Scan for the cell matching the given text and deliver its (X, Y) coordinate at center. 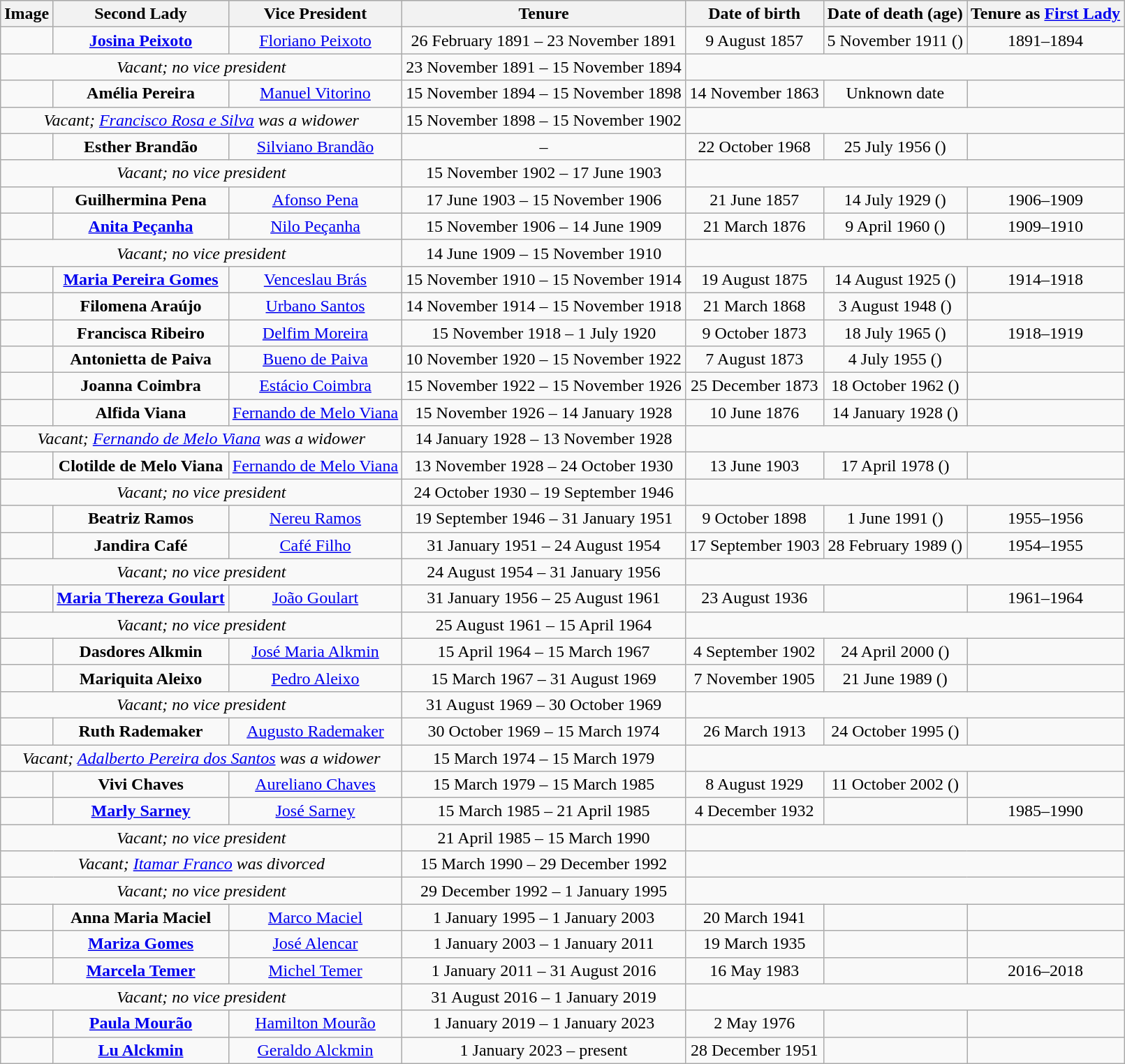
Pedro Aleixo (315, 678)
15 November 1926 – 14 January 1928 (544, 413)
14 January 1928 () (895, 413)
17 June 1903 – 15 November 1906 (544, 200)
Lu Alckmin (141, 1050)
15 March 1990 – 29 December 1992 (544, 864)
21 March 1868 (754, 306)
7 November 1905 (754, 678)
Tenure as First Lady (1046, 14)
24 October 1930 – 19 September 1946 (544, 492)
22 October 1968 (754, 147)
15 November 1906 – 14 June 1909 (544, 226)
23 November 1891 – 15 November 1894 (544, 67)
Floriano Peixoto (315, 40)
Joanna Coimbra (141, 386)
Hamilton Mourão (315, 1024)
Clotilde de Melo Viana (141, 466)
15 March 1985 – 21 April 1985 (544, 811)
15 April 1964 – 15 March 1967 (544, 651)
Michel Temer (315, 970)
31 August 1969 – 30 October 1969 (544, 704)
14 November 1863 (754, 94)
Vacant; Adalberto Pereira dos Santos was a widower (201, 758)
1918–1919 (1046, 333)
Maria Thereza Goulart (141, 598)
17 April 1978 () (895, 466)
15 March 1979 – 15 March 1985 (544, 785)
31 January 1951 – 24 August 1954 (544, 545)
Beatriz Ramos (141, 519)
Ruth Rademaker (141, 731)
8 August 1929 (754, 785)
Esther Brandão (141, 147)
15 November 1922 – 15 November 1926 (544, 386)
17 September 1903 (754, 545)
1955–1956 (1046, 519)
24 October 1995 () (895, 731)
Café Filho (315, 545)
4 September 1902 (754, 651)
15 March 1974 – 15 March 1979 (544, 758)
10 June 1876 (754, 413)
2 May 1976 (754, 1024)
16 May 1983 (754, 970)
Jandira Café (141, 545)
26 March 1913 (754, 731)
2016–2018 (1046, 970)
Josina Peixoto (141, 40)
25 July 1956 () (895, 147)
9 October 1873 (754, 333)
28 December 1951 (754, 1050)
24 April 2000 () (895, 651)
Estácio Coimbra (315, 386)
19 August 1875 (754, 279)
21 June 1989 () (895, 678)
Maria Pereira Gomes (141, 279)
João Goulart (315, 598)
14 July 1929 () (895, 200)
Bueno de Paiva (315, 360)
Nereu Ramos (315, 519)
Manuel Vitorino (315, 94)
1985–1990 (1046, 811)
9 April 1960 () (895, 226)
15 November 1898 – 15 November 1902 (544, 120)
Marco Maciel (315, 917)
4 December 1932 (754, 811)
25 August 1961 – 15 April 1964 (544, 625)
Geraldo Alckmin (315, 1050)
21 March 1876 (754, 226)
José Alencar (315, 944)
18 October 1962 () (895, 386)
1909–1910 (1046, 226)
1 January 2003 – 1 January 2011 (544, 944)
21 June 1857 (754, 200)
14 August 1925 () (895, 279)
1 June 1991 () (895, 519)
14 January 1928 – 13 November 1928 (544, 439)
9 October 1898 (754, 519)
José Maria Alkmin (315, 651)
Guilhermina Pena (141, 200)
Augusto Rademaker (315, 731)
Vacant; Fernando de Melo Viana was a widower (201, 439)
Anna Maria Maciel (141, 917)
3 August 1948 () (895, 306)
Filomena Araújo (141, 306)
Silviano Brandão (315, 147)
Unknown date (895, 94)
15 November 1894 – 15 November 1898 (544, 94)
Vacant; Itamar Franco was divorced (201, 864)
Mariza Gomes (141, 944)
Anita Peçanha (141, 226)
Mariquita Aleixo (141, 678)
1891–1894 (1046, 40)
Amélia Pereira (141, 94)
1 January 2023 – present (544, 1050)
21 April 1985 – 15 March 1990 (544, 838)
Nilo Peçanha (315, 226)
Dasdores Alkmin (141, 651)
1906–1909 (1046, 200)
25 December 1873 (754, 386)
26 February 1891 – 23 November 1891 (544, 40)
11 October 2002 () (895, 785)
14 November 1914 – 15 November 1918 (544, 306)
14 June 1909 – 15 November 1910 (544, 253)
Vivi Chaves (141, 785)
Date of birth (754, 14)
24 August 1954 – 31 January 1956 (544, 572)
Antonietta de Paiva (141, 360)
1961–1964 (1046, 598)
15 March 1967 – 31 August 1969 (544, 678)
1 January 2019 – 1 January 2023 (544, 1024)
23 August 1936 (754, 598)
Second Lady (141, 14)
Vice President (315, 14)
28 February 1989 () (895, 545)
Delfim Moreira (315, 333)
15 November 1918 – 1 July 1920 (544, 333)
18 July 1965 () (895, 333)
15 November 1902 – 17 June 1903 (544, 173)
19 March 1935 (754, 944)
4 July 1955 () (895, 360)
Afonso Pena (315, 200)
Tenure (544, 14)
1 January 2011 – 31 August 2016 (544, 970)
30 October 1969 – 15 March 1974 (544, 731)
Date of death (age) (895, 14)
– (544, 147)
13 November 1928 – 24 October 1930 (544, 466)
1954–1955 (1046, 545)
Vacant; Francisco Rosa e Silva was a widower (201, 120)
Paula Mourão (141, 1024)
1914–1918 (1046, 279)
Aureliano Chaves (315, 785)
1 January 1995 – 1 January 2003 (544, 917)
13 June 1903 (754, 466)
29 December 1992 – 1 January 1995 (544, 891)
10 November 1920 – 15 November 1922 (544, 360)
31 January 1956 – 25 August 1961 (544, 598)
Marcela Temer (141, 970)
31 August 2016 – 1 January 2019 (544, 997)
Image (27, 14)
Marly Sarney (141, 811)
José Sarney (315, 811)
5 November 1911 () (895, 40)
19 September 1946 – 31 January 1951 (544, 519)
Francisca Ribeiro (141, 333)
Urbano Santos (315, 306)
7 August 1873 (754, 360)
9 August 1857 (754, 40)
Alfida Viana (141, 413)
Venceslau Brás (315, 279)
15 November 1910 – 15 November 1914 (544, 279)
20 March 1941 (754, 917)
